Detect which cell encompasses the target text, then output its (x, y) center coordinate. 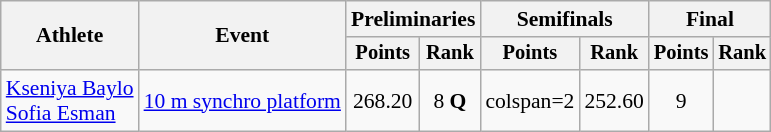
Athlete (70, 36)
8 Q (450, 100)
Semifinals (564, 19)
colspan=2 (530, 100)
268.20 (383, 100)
Kseniya Baylo Sofia Esman (70, 100)
Final (710, 19)
10 m synchro platform (242, 100)
9 (681, 100)
252.60 (614, 100)
Event (242, 36)
Preliminaries (413, 19)
